Scan for the cell matching the given text and deliver its [X, Y] coordinate at center. 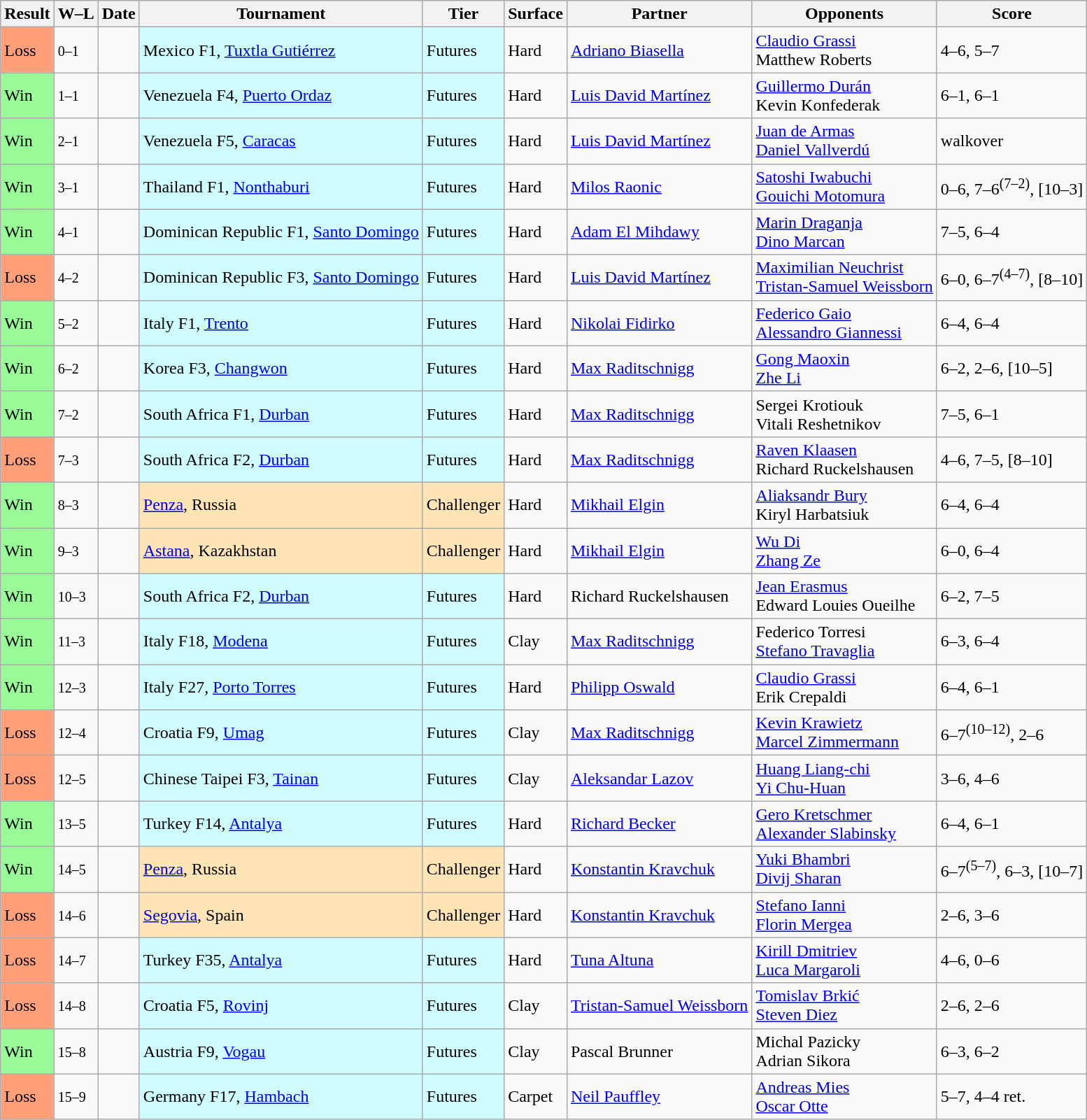
7–2 [76, 414]
6–3, 6–4 [1011, 642]
Croatia F5, Rovinj [281, 1006]
Michal Pazicky Adrian Sikora [844, 1051]
14–7 [76, 960]
Austria F9, Vogau [281, 1051]
14–6 [76, 915]
Aliaksandr Bury Kiryl Harbatsiuk [844, 505]
Venezuela F5, Caracas [281, 141]
Surface [536, 14]
Partner [659, 14]
2–1 [76, 141]
6–2 [76, 368]
14–5 [76, 869]
5–2 [76, 323]
Aleksandar Lazov [659, 778]
Gero Kretschmer Alexander Slabinsky [844, 824]
11–3 [76, 642]
Gong Maoxin Zhe Li [844, 368]
Wu Di Zhang Ze [844, 550]
10–3 [76, 596]
Huang Liang-chi Yi Chu-Huan [844, 778]
Richard Becker [659, 824]
Jean Erasmus Edward Louies Oueilhe [844, 596]
7–3 [76, 459]
Neil Pauffley [659, 1097]
Adriano Biasella [659, 50]
5–7, 4–4 ret. [1011, 1097]
Raven Klaasen Richard Ruckelshausen [844, 459]
3–6, 4–6 [1011, 778]
W–L [76, 14]
6–1, 6–1 [1011, 95]
Carpet [536, 1097]
2–6, 2–6 [1011, 1006]
4–2 [76, 277]
Tournament [281, 14]
Dominican Republic F3, Santo Domingo [281, 277]
Italy F18, Modena [281, 642]
7–5, 6–1 [1011, 414]
Turkey F35, Antalya [281, 960]
Stefano Ianni Florin Mergea [844, 915]
Astana, Kazakhstan [281, 550]
Segovia, Spain [281, 915]
Date [119, 14]
Nikolai Fidirko [659, 323]
Germany F17, Hambach [281, 1097]
12–4 [76, 733]
Dominican Republic F1, Santo Domingo [281, 232]
Kirill Dmitriev Luca Margaroli [844, 960]
Juan de Armas Daniel Vallverdú [844, 141]
Venezuela F4, Puerto Ordaz [281, 95]
12–3 [76, 687]
6–2, 7–5 [1011, 596]
Adam El Mihdawy [659, 232]
9–3 [76, 550]
4–6, 5–7 [1011, 50]
Result [27, 14]
Federico Torresi Stefano Travaglia [844, 642]
Yuki Bhambri Divij Sharan [844, 869]
Tuna Altuna [659, 960]
Pascal Brunner [659, 1051]
Andreas Mies Oscar Otte [844, 1097]
Marin Draganja Dino Marcan [844, 232]
6–0, 6–4 [1011, 550]
6–2, 2–6, [10–5] [1011, 368]
14–8 [76, 1006]
7–5, 6–4 [1011, 232]
Sergei Krotiouk Vitali Reshetnikov [844, 414]
8–3 [76, 505]
4–6, 0–6 [1011, 960]
13–5 [76, 824]
Italy F27, Porto Torres [281, 687]
6–7(10–12), 2–6 [1011, 733]
Opponents [844, 14]
South Africa F1, Durban [281, 414]
Tier [463, 14]
Italy F1, Trento [281, 323]
6–7(5–7), 6–3, [10–7] [1011, 869]
6–3, 6–2 [1011, 1051]
Chinese Taipei F3, Tainan [281, 778]
15–8 [76, 1051]
Score [1011, 14]
Satoshi Iwabuchi Gouichi Motomura [844, 186]
Mexico F1, Tuxtla Gutiérrez [281, 50]
Kevin Krawietz Marcel Zimmermann [844, 733]
Tomislav Brkić Steven Diez [844, 1006]
2–6, 3–6 [1011, 915]
walkover [1011, 141]
4–1 [76, 232]
0–1 [76, 50]
Claudio Grassi Erik Crepaldi [844, 687]
Korea F3, Changwon [281, 368]
6–0, 6–7(4–7), [8–10] [1011, 277]
Croatia F9, Umag [281, 733]
Milos Raonic [659, 186]
Richard Ruckelshausen [659, 596]
15–9 [76, 1097]
Tristan-Samuel Weissborn [659, 1006]
4–6, 7–5, [8–10] [1011, 459]
Philipp Oswald [659, 687]
12–5 [76, 778]
3–1 [76, 186]
0–6, 7–6(7–2), [10–3] [1011, 186]
1–1 [76, 95]
Turkey F14, Antalya [281, 824]
Maximilian Neuchrist Tristan-Samuel Weissborn [844, 277]
Federico Gaio Alessandro Giannessi [844, 323]
Guillermo Durán Kevin Konfederak [844, 95]
Thailand F1, Nonthaburi [281, 186]
Claudio Grassi Matthew Roberts [844, 50]
